Output the [x, y] coordinate of the center of the cell containing the given text.  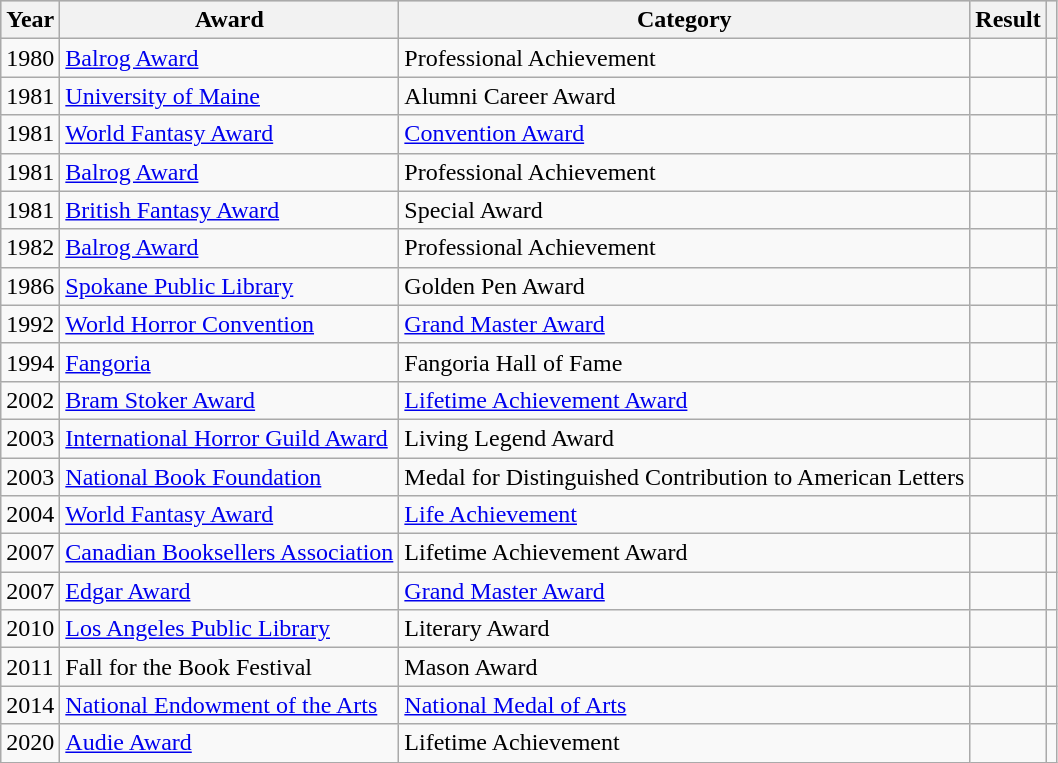
Convention Award [684, 134]
Lifetime Achievement [684, 743]
2010 [30, 629]
1992 [30, 324]
Mason Award [684, 667]
1986 [30, 286]
Audie Award [230, 743]
Fangoria Hall of Fame [684, 362]
Life Achievement [684, 515]
Edgar Award [230, 591]
International Horror Guild Award [230, 438]
University of Maine [230, 96]
National Medal of Arts [684, 705]
2020 [30, 743]
Canadian Booksellers Association [230, 553]
National Endowment of the Arts [230, 705]
British Fantasy Award [230, 210]
Alumni Career Award [684, 96]
2004 [30, 515]
Spokane Public Library [230, 286]
1994 [30, 362]
1982 [30, 248]
Fangoria [230, 362]
Golden Pen Award [684, 286]
National Book Foundation [230, 477]
World Horror Convention [230, 324]
Award [230, 20]
1980 [30, 58]
2011 [30, 667]
Bram Stoker Award [230, 400]
Result [1008, 20]
Category [684, 20]
Special Award [684, 210]
Literary Award [684, 629]
Year [30, 20]
Los Angeles Public Library [230, 629]
Fall for the Book Festival [230, 667]
2014 [30, 705]
Medal for Distinguished Contribution to American Letters [684, 477]
Living Legend Award [684, 438]
2002 [30, 400]
